Detect which cell encompasses the target text, then output its [X, Y] center coordinate. 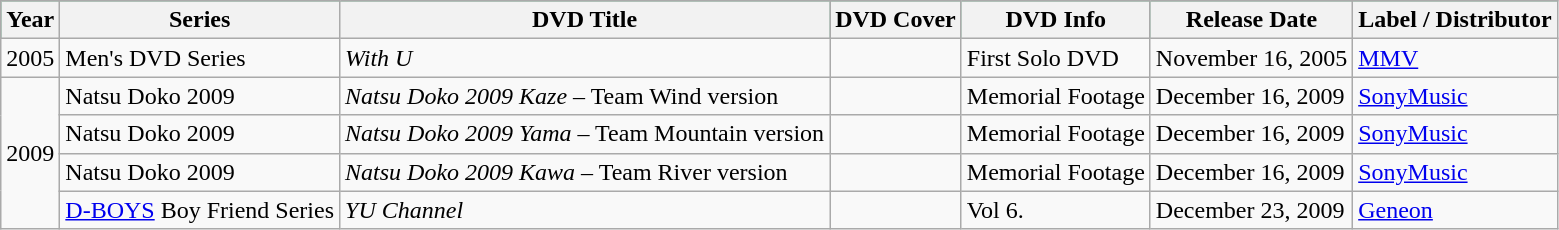
Series [200, 20]
Label / Distributor [1455, 20]
DVD Cover [896, 20]
2005 [30, 58]
November 16, 2005 [1251, 58]
Men's DVD Series [200, 58]
DVD Title [585, 20]
Natsu Doko 2009 Kaze – Team Wind version [585, 96]
YU Channel [585, 210]
Natsu Doko 2009 Yama – Team Mountain version [585, 134]
First Solo DVD [1056, 58]
Geneon [1455, 210]
MMV [1455, 58]
Release Date [1251, 20]
December 23, 2009 [1251, 210]
Year [30, 20]
Vol 6. [1056, 210]
With U [585, 58]
2009 [30, 153]
DVD Info [1056, 20]
Natsu Doko 2009 Kawa – Team River version [585, 172]
D-BOYS Boy Friend Series [200, 210]
